Capture the cell that displays the provided text and extract its (x, y) central coordinate. 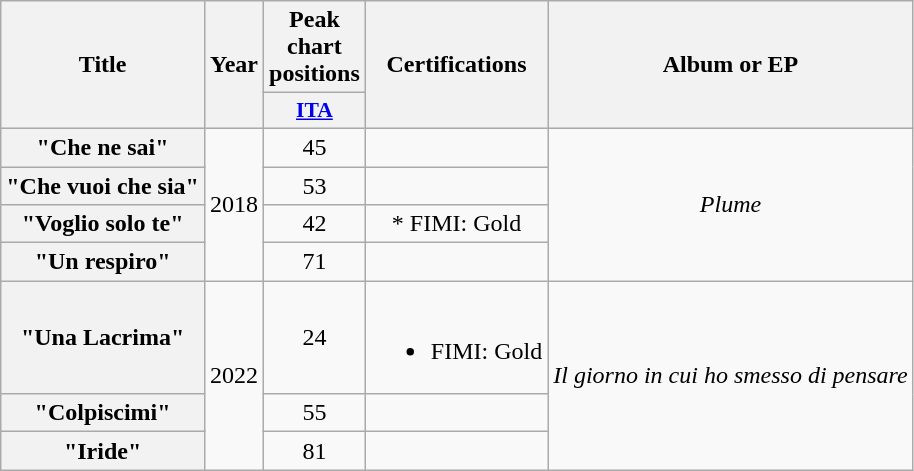
* FIMI: Gold (456, 224)
2018 (234, 204)
"Che ne sai" (103, 147)
24 (315, 338)
45 (315, 147)
"Un respiro" (103, 262)
ITA (315, 111)
Album or EP (730, 65)
"Colpiscimi" (103, 413)
FIMI: Gold (456, 338)
"Una Lacrima" (103, 338)
Title (103, 65)
71 (315, 262)
Peak chart positions (315, 47)
53 (315, 185)
55 (315, 413)
Il giorno in cui ho smesso di pensare (730, 376)
"Iride" (103, 451)
"Voglio solo te" (103, 224)
81 (315, 451)
"Che vuoi che sia" (103, 185)
42 (315, 224)
2022 (234, 376)
Year (234, 65)
Certifications (456, 65)
Plume (730, 204)
